Detect which cell encompasses the target text, then output its [X, Y] center coordinate. 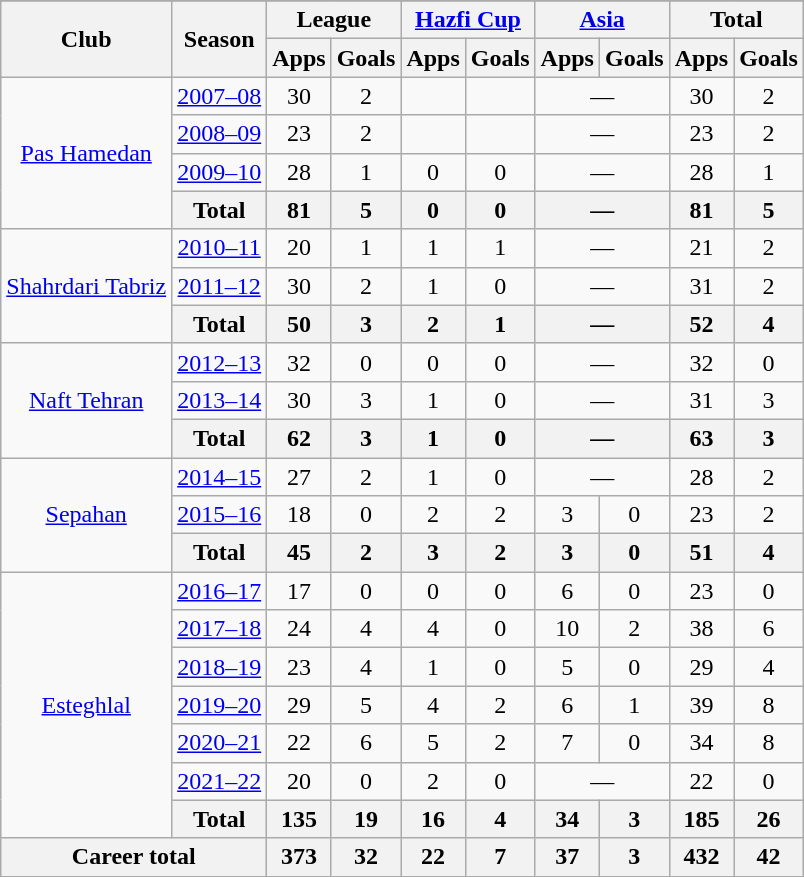
21 [701, 248]
2014–15 [220, 477]
135 [299, 819]
2012–13 [220, 362]
50 [299, 324]
Esteghlal [86, 705]
17 [299, 591]
Career total [134, 857]
52 [701, 324]
373 [299, 857]
Hazfi Cup [468, 20]
10 [567, 629]
League [334, 20]
38 [701, 629]
Pas Hamedan [86, 153]
24 [299, 629]
2013–14 [220, 400]
2009–10 [220, 172]
27 [299, 477]
2015–16 [220, 515]
63 [701, 438]
185 [701, 819]
16 [433, 819]
2017–18 [220, 629]
26 [769, 819]
2016–17 [220, 591]
2010–11 [220, 248]
2021–22 [220, 781]
Club [86, 39]
2008–09 [220, 134]
2011–12 [220, 286]
Shahrdari Tabriz [86, 286]
Asia [602, 20]
18 [299, 515]
Season [220, 39]
42 [769, 857]
39 [701, 705]
Naft Tehran [86, 400]
2018–19 [220, 667]
Sepahan [86, 515]
2020–21 [220, 743]
45 [299, 553]
432 [701, 857]
19 [366, 819]
2007–08 [220, 96]
62 [299, 438]
2019–20 [220, 705]
51 [701, 553]
37 [567, 857]
